Return the [x, y] coordinate for the center point of the cell that contains the specified text.  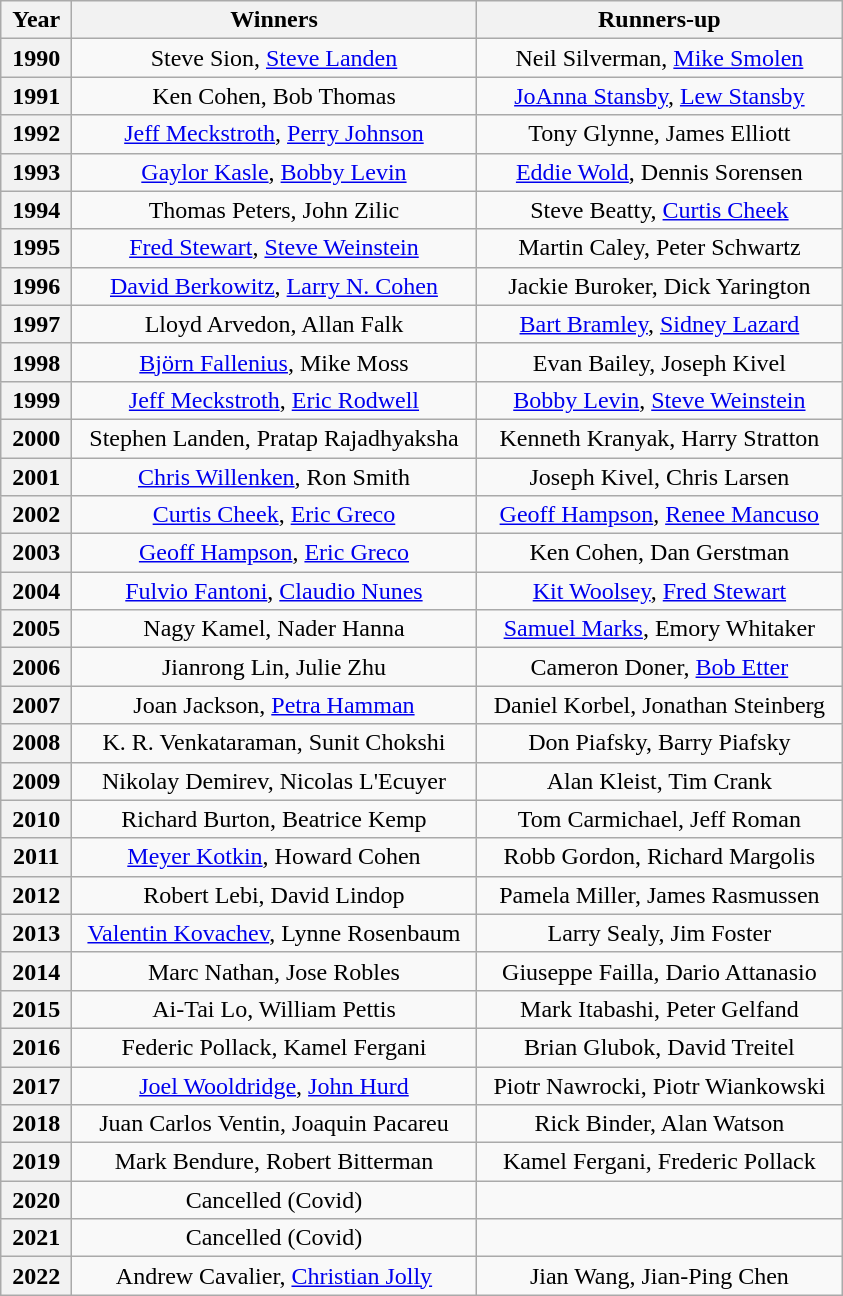
1990 [36, 58]
Richard Burton, Beatrice Kemp [274, 819]
1999 [36, 400]
Larry Sealy, Jim Foster [660, 933]
Fulvio Fantoni, Claudio Nunes [274, 591]
2007 [36, 705]
Andrew Cavalier, Christian Jolly [274, 1276]
Juan Carlos Ventin, Joaquin Pacareu [274, 1124]
2002 [36, 515]
2021 [36, 1238]
Alan Kleist, Tim Crank [660, 781]
Bobby Levin, Steve Weinstein [660, 400]
2004 [36, 591]
Curtis Cheek, Eric Greco [274, 515]
Brian Glubok, David Treitel [660, 1047]
Joan Jackson, Petra Hamman [274, 705]
2020 [36, 1200]
2009 [36, 781]
2003 [36, 553]
Steve Beatty, Curtis Cheek [660, 210]
Piotr Nawrocki, Piotr Wiankowski [660, 1085]
Chris Willenken, Ron Smith [274, 477]
Meyer Kotkin, Howard Cohen [274, 857]
2006 [36, 667]
Joel Wooldridge, John Hurd [274, 1085]
Evan Bailey, Joseph Kivel [660, 362]
Jackie Buroker, Dick Yarington [660, 286]
Gaylor Kasle, Bobby Levin [274, 172]
Cameron Doner, Bob Etter [660, 667]
Year [36, 20]
David Berkowitz, Larry N. Cohen [274, 286]
Jian Wang, Jian-Ping Chen [660, 1276]
Thomas Peters, John Zilic [274, 210]
Fred Stewart, Steve Weinstein [274, 248]
Neil Silverman, Mike Smolen [660, 58]
2000 [36, 438]
Geoff Hampson, Renee Mancuso [660, 515]
2019 [36, 1162]
Geoff Hampson, Eric Greco [274, 553]
Lloyd Arvedon, Allan Falk [274, 324]
Don Piafsky, Barry Piafsky [660, 743]
1998 [36, 362]
Jianrong Lin, Julie Zhu [274, 667]
Valentin Kovachev, Lynne Rosenbaum [274, 933]
Nikolay Demirev, Nicolas L'Ecuyer [274, 781]
Nagy Kamel, Nader Hanna [274, 629]
1995 [36, 248]
Stephen Landen, Pratap Rajadhyaksha [274, 438]
2005 [36, 629]
Kamel Fergani, Frederic Pollack [660, 1162]
2017 [36, 1085]
Jeff Meckstroth, Eric Rodwell [274, 400]
2018 [36, 1124]
Robb Gordon, Richard Margolis [660, 857]
Joseph Kivel, Chris Larsen [660, 477]
Runners-up [660, 20]
Kit Woolsey, Fred Stewart [660, 591]
Robert Lebi, David Lindop [274, 895]
Tom Carmichael, Jeff Roman [660, 819]
Steve Sion, Steve Landen [274, 58]
2001 [36, 477]
2010 [36, 819]
Eddie Wold, Dennis Sorensen [660, 172]
2016 [36, 1047]
2012 [36, 895]
Martin Caley, Peter Schwartz [660, 248]
Ken Cohen, Bob Thomas [274, 96]
2013 [36, 933]
Jeff Meckstroth, Perry Johnson [274, 134]
Daniel Korbel, Jonathan Steinberg [660, 705]
1994 [36, 210]
Federic Pollack, Kamel Fergani [274, 1047]
Samuel Marks, Emory Whitaker [660, 629]
Mark Bendure, Robert Bitterman [274, 1162]
Marc Nathan, Jose Robles [274, 971]
2022 [36, 1276]
Ken Cohen, Dan Gerstman [660, 553]
2011 [36, 857]
1997 [36, 324]
2008 [36, 743]
1992 [36, 134]
2014 [36, 971]
Rick Binder, Alan Watson [660, 1124]
Ai-Tai Lo, William Pettis [274, 1009]
2015 [36, 1009]
Bart Bramley, Sidney Lazard [660, 324]
1991 [36, 96]
Björn Fallenius, Mike Moss [274, 362]
JoAnna Stansby, Lew Stansby [660, 96]
1996 [36, 286]
Pamela Miller, James Rasmussen [660, 895]
Giuseppe Failla, Dario Attanasio [660, 971]
Kenneth Kranyak, Harry Stratton [660, 438]
1993 [36, 172]
K. R. Venkataraman, Sunit Chokshi [274, 743]
Mark Itabashi, Peter Gelfand [660, 1009]
Tony Glynne, James Elliott [660, 134]
Winners [274, 20]
